Capture the cell that displays the provided text and extract its [x, y] central coordinate. 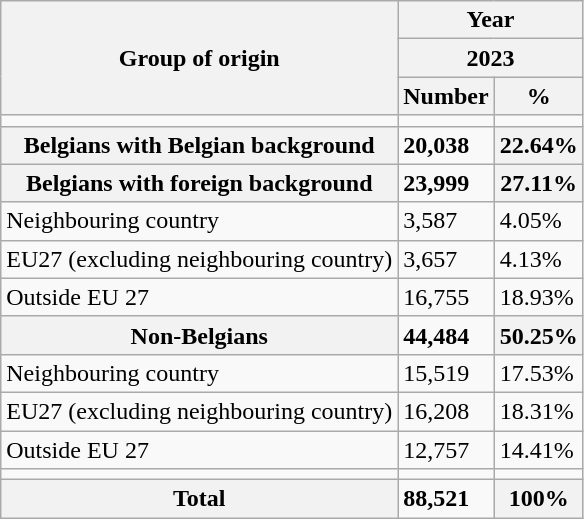
27.11% [538, 183]
4.05% [538, 221]
% [538, 96]
44,484 [446, 335]
16,208 [446, 411]
Belgians with foreign background [200, 183]
Belgians with Belgian background [200, 145]
2023 [490, 58]
18.93% [538, 297]
15,519 [446, 373]
Year [490, 20]
Total [200, 499]
88,521 [446, 499]
Number [446, 96]
20,038 [446, 145]
14.41% [538, 449]
Non-Belgians [200, 335]
23,999 [446, 183]
Group of origin [200, 58]
3,587 [446, 221]
18.31% [538, 411]
12,757 [446, 449]
16,755 [446, 297]
100% [538, 499]
4.13% [538, 259]
50.25% [538, 335]
3,657 [446, 259]
17.53% [538, 373]
22.64% [538, 145]
